Search for the cell housing the specified text and yield its (x, y) center coordinate. 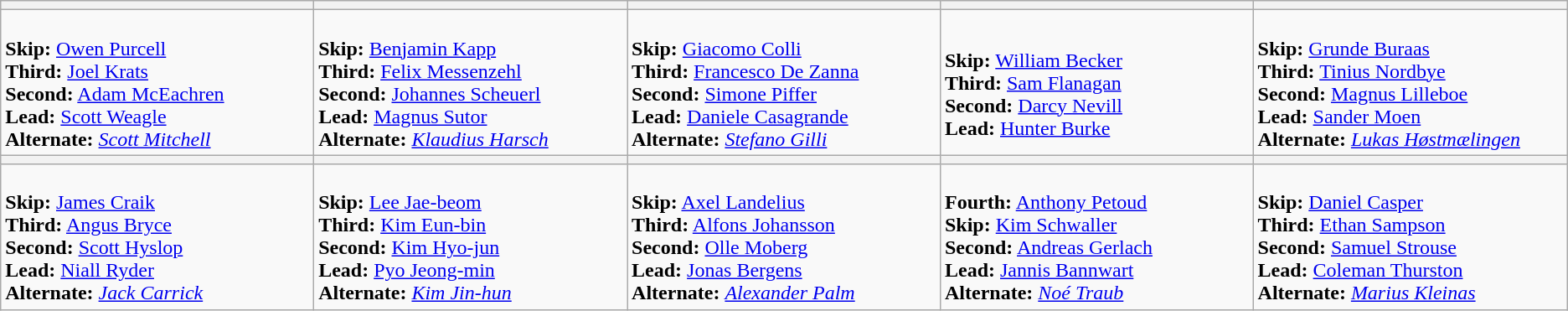
Skip: Axel Landelius Third: Alfons Johansson Second: Olle Moberg Lead: Jonas Bergens Alternate: Alexander Palm (784, 236)
Skip: Benjamin Kapp Third: Felix Messenzehl Second: Johannes Scheuerl Lead: Magnus Sutor Alternate: Klaudius Harsch (471, 82)
Skip: William Becker Third: Sam Flanagan Second: Darcy Nevill Lead: Hunter Burke (1096, 82)
Fourth: Anthony Petoud Skip: Kim Schwaller Second: Andreas Gerlach Lead: Jannis Bannwart Alternate: Noé Traub (1096, 236)
Skip: Giacomo Colli Third: Francesco De Zanna Second: Simone Piffer Lead: Daniele Casagrande Alternate: Stefano Gilli (784, 82)
Skip: James Craik Third: Angus Bryce Second: Scott Hyslop Lead: Niall Ryder Alternate: Jack Carrick (157, 236)
Skip: Daniel Casper Third: Ethan Sampson Second: Samuel Strouse Lead: Coleman Thurston Alternate: Marius Kleinas (1411, 236)
Skip: Grunde Buraas Third: Tinius Nordbye Second: Magnus Lilleboe Lead: Sander Moen Alternate: Lukas Høstmælingen (1411, 82)
Skip: Lee Jae-beom Third: Kim Eun-bin Second: Kim Hyo-jun Lead: Pyo Jeong-min Alternate: Kim Jin-hun (471, 236)
Skip: Owen Purcell Third: Joel Krats Second: Adam McEachren Lead: Scott Weagle Alternate: Scott Mitchell (157, 82)
